Locate the cell with the specified text and output its [X, Y] center coordinate. 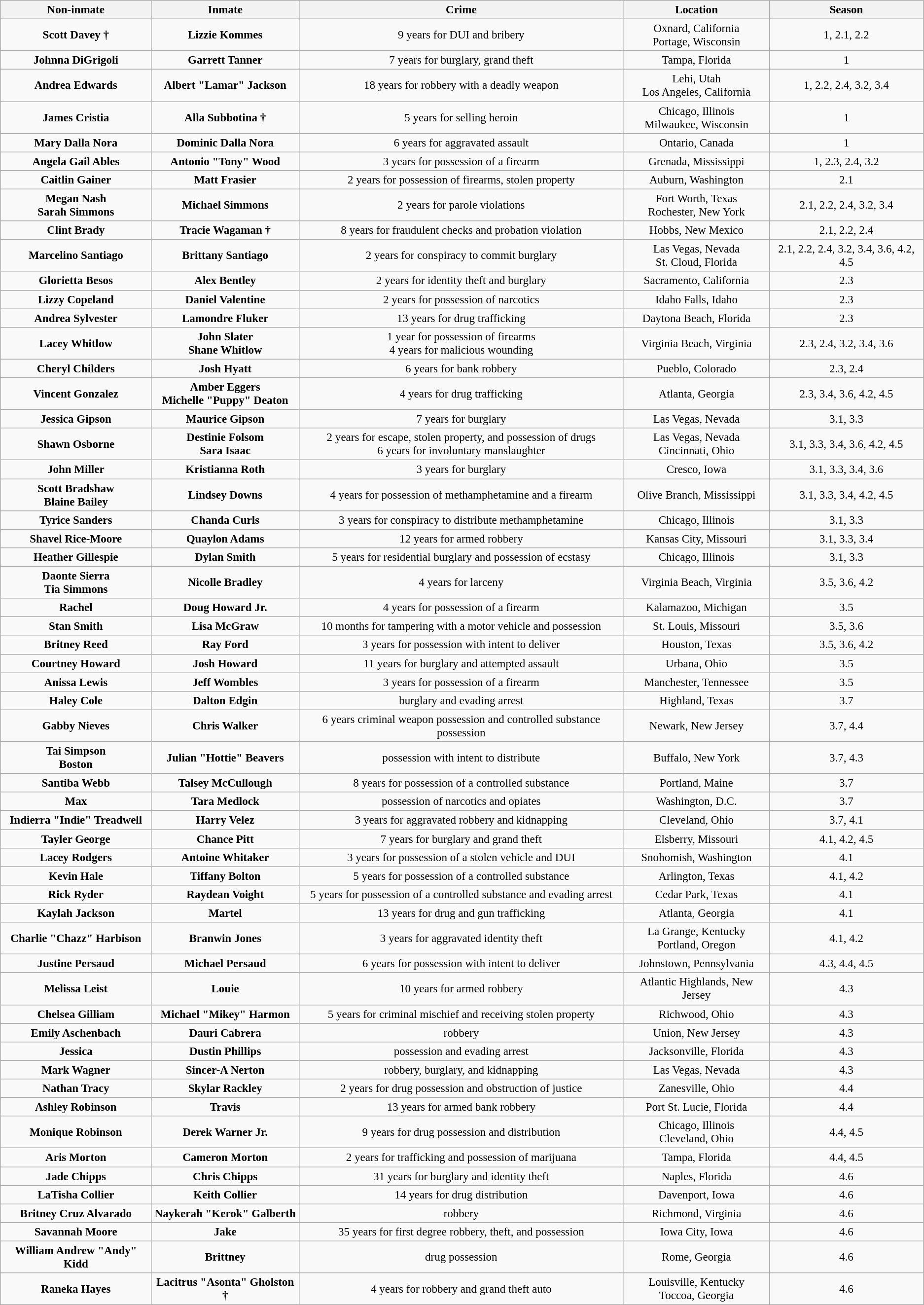
3.1, 3.3, 3.4, 3.6 [847, 470]
Snohomish, Washington [696, 858]
Las Vegas, NevadaCincinnati, Ohio [696, 444]
Savannah Moore [76, 1232]
Josh Howard [225, 663]
Michael "Mikey" Harmon [225, 1014]
Martel [225, 913]
Anissa Lewis [76, 682]
Ashley Robinson [76, 1107]
9 years for DUI and bribery [462, 36]
Harry Velez [225, 820]
Urbana, Ohio [696, 663]
Elsberry, Missouri [696, 839]
Grenada, Mississippi [696, 161]
Max [76, 801]
Oxnard, CaliforniaPortage, Wisconsin [696, 36]
Sincer-A Nerton [225, 1070]
Port St. Lucie, Florida [696, 1107]
Courtney Howard [76, 663]
Buffalo, New York [696, 758]
Kevin Hale [76, 876]
Tiffany Bolton [225, 876]
Haley Cole [76, 701]
Louisville, KentuckyToccoa, Georgia [696, 1289]
2 years for possession of narcotics [462, 299]
Michael Simmons [225, 205]
Iowa City, Iowa [696, 1232]
Louie [225, 989]
Quaylon Adams [225, 539]
Cedar Park, Texas [696, 895]
Tai SimpsonBoston [76, 758]
Chris Walker [225, 726]
6 years for possession with intent to deliver [462, 964]
Antoine Whitaker [225, 858]
35 years for first degree robbery, theft, and possession [462, 1232]
3.5, 3.6 [847, 626]
Skylar Rackley [225, 1088]
Olive Branch, Mississippi [696, 495]
Jessica [76, 1051]
Kansas City, Missouri [696, 539]
Daytona Beach, Florida [696, 318]
4.3, 4.4, 4.5 [847, 964]
7 years for burglary, grand theft [462, 60]
Glorietta Besos [76, 281]
Chance Pitt [225, 839]
Richmond, Virginia [696, 1213]
3 years for conspiracy to distribute methamphetamine [462, 520]
2.1 [847, 180]
John SlaterShane Whitlow [225, 343]
Angela Gail Ables [76, 161]
Naples, Florida [696, 1176]
1, 2.3, 2.4, 3.2 [847, 161]
LaTisha Collier [76, 1195]
Antonio "Tony" Wood [225, 161]
Tara Medlock [225, 801]
Branwin Jones [225, 938]
Jade Chipps [76, 1176]
Auburn, Washington [696, 180]
Lizzy Copeland [76, 299]
2.1, 2.2, 2.4 [847, 230]
Tayler George [76, 839]
burglary and evading arrest [462, 701]
Travis [225, 1107]
12 years for armed robbery [462, 539]
6 years criminal weapon possession and controlled substance possession [462, 726]
Kalamazoo, Michigan [696, 608]
Destinie FolsomSara Isaac [225, 444]
Pueblo, Colorado [696, 368]
Brittney [225, 1258]
Johnstown, Pennsylvania [696, 964]
Dalton Edgin [225, 701]
Manchester, Tennessee [696, 682]
Shawn Osborne [76, 444]
Atlantic Highlands, New Jersey [696, 989]
Lizzie Kommes [225, 36]
4 years for robbery and grand theft auto [462, 1289]
14 years for drug distribution [462, 1195]
Lindsey Downs [225, 495]
Arlington, Texas [696, 876]
4 years for possession of methamphetamine and a firearm [462, 495]
Josh Hyatt [225, 368]
St. Louis, Missouri [696, 626]
Union, New Jersey [696, 1033]
4 years for possession of a firearm [462, 608]
3.7, 4.4 [847, 726]
Lacey Rodgers [76, 858]
2 years for trafficking and possession of marijuana [462, 1158]
Sacramento, California [696, 281]
Clint Brady [76, 230]
Kaylah Jackson [76, 913]
4.1, 4.2, 4.5 [847, 839]
Daonte SierraTia Simmons [76, 583]
Dauri Cabrera [225, 1033]
1, 2.1, 2.2 [847, 36]
3.1, 3.3, 3.4, 3.6, 4.2, 4.5 [847, 444]
Britney Cruz Alvarado [76, 1213]
8 years for possession of a controlled substance [462, 783]
4 years for drug trafficking [462, 394]
Garrett Tanner [225, 60]
Dominic Dalla Nora [225, 143]
1 year for possession of firearms4 years for malicious wounding [462, 343]
2.3, 3.4, 3.6, 4.2, 4.5 [847, 394]
Jessica Gipson [76, 419]
3.7, 4.3 [847, 758]
10 months for tampering with a motor vehicle and possession [462, 626]
Lacitrus "Asonta" Gholston † [225, 1289]
Dustin Phillips [225, 1051]
5 years for selling heroin [462, 117]
Andrea Edwards [76, 86]
2 years for conspiracy to commit burglary [462, 255]
Monique Robinson [76, 1132]
Justine Persaud [76, 964]
Charlie "Chazz" Harbison [76, 938]
possession and evading arrest [462, 1051]
Indierra "Indie" Treadwell [76, 820]
La Grange, KentuckyPortland, Oregon [696, 938]
Johnna DiGrigoli [76, 60]
2 years for possession of firearms, stolen property [462, 180]
Inmate [225, 10]
5 years for possession of a controlled substance and evading arrest [462, 895]
Houston, Texas [696, 645]
2 years for drug possession and obstruction of justice [462, 1088]
Vincent Gonzalez [76, 394]
Portland, Maine [696, 783]
Emily Aschenbach [76, 1033]
Amber EggersMichelle "Puppy" Deaton [225, 394]
4 years for larceny [462, 583]
11 years for burglary and attempted assault [462, 663]
Naykerah "Kerok" Galberth [225, 1213]
5 years for possession of a controlled substance [462, 876]
Tyrice Sanders [76, 520]
Rick Ryder [76, 895]
Stan Smith [76, 626]
5 years for criminal mischief and receiving stolen property [462, 1014]
Doug Howard Jr. [225, 608]
Scott Davey † [76, 36]
Marcelino Santiago [76, 255]
Chris Chipps [225, 1176]
2 years for identity theft and burglary [462, 281]
Tracie Wagaman † [225, 230]
Maurice Gipson [225, 419]
Julian "Hottie" Beavers [225, 758]
Rome, Georgia [696, 1258]
Fort Worth, TexasRochester, New York [696, 205]
Gabby Nieves [76, 726]
possession of narcotics and opiates [462, 801]
10 years for armed robbery [462, 989]
Michael Persaud [225, 964]
Cleveland, Ohio [696, 820]
Season [847, 10]
Caitlin Gainer [76, 180]
Cheryl Childers [76, 368]
2.3, 2.4 [847, 368]
Mark Wagner [76, 1070]
Keith Collier [225, 1195]
Nicolle Bradley [225, 583]
13 years for drug and gun trafficking [462, 913]
3 years for aggravated identity theft [462, 938]
Chicago, IllinoisMilwaukee, Wisconsin [696, 117]
13 years for armed bank robbery [462, 1107]
2 years for parole violations [462, 205]
3 years for possession of a stolen vehicle and DUI [462, 858]
Derek Warner Jr. [225, 1132]
Lamondre Fluker [225, 318]
Davenport, Iowa [696, 1195]
Jake [225, 1232]
18 years for robbery with a deadly weapon [462, 86]
William Andrew "Andy" Kidd [76, 1258]
Lehi, UtahLos Angeles, California [696, 86]
Aris Morton [76, 1158]
Chanda Curls [225, 520]
2.1, 2.2, 2.4, 3.2, 3.4 [847, 205]
7 years for burglary and grand theft [462, 839]
Highland, Texas [696, 701]
drug possession [462, 1258]
Idaho Falls, Idaho [696, 299]
3 years for burglary [462, 470]
Rachel [76, 608]
Ontario, Canada [696, 143]
7 years for burglary [462, 419]
3 years for possession with intent to deliver [462, 645]
Ray Ford [225, 645]
1, 2.2, 2.4, 3.2, 3.4 [847, 86]
Mary Dalla Nora [76, 143]
Jacksonville, Florida [696, 1051]
Chelsea Gilliam [76, 1014]
2.1, 2.2, 2.4, 3.2, 3.4, 3.6, 4.2, 4.5 [847, 255]
8 years for fraudulent checks and probation violation [462, 230]
Kristianna Roth [225, 470]
6 years for bank robbery [462, 368]
Albert "Lamar" Jackson [225, 86]
Crime [462, 10]
Washington, D.C. [696, 801]
Las Vegas, NevadaSt. Cloud, Florida [696, 255]
Location [696, 10]
2 years for escape, stolen property, and possession of drugs6 years for involuntary manslaughter [462, 444]
3.7, 4.1 [847, 820]
13 years for drug trafficking [462, 318]
Zanesville, Ohio [696, 1088]
9 years for drug possession and distribution [462, 1132]
Dylan Smith [225, 557]
Lisa McGraw [225, 626]
Matt Frasier [225, 180]
John Miller [76, 470]
Hobbs, New Mexico [696, 230]
Britney Reed [76, 645]
Santiba Webb [76, 783]
James Cristia [76, 117]
Andrea Sylvester [76, 318]
Melissa Leist [76, 989]
robbery, burglary, and kidnapping [462, 1070]
Nathan Tracy [76, 1088]
Newark, New Jersey [696, 726]
31 years for burglary and identity theft [462, 1176]
5 years for residential burglary and possession of ecstasy [462, 557]
Megan NashSarah Simmons [76, 205]
Non-inmate [76, 10]
Raneka Hayes [76, 1289]
Chicago, IllinoisCleveland, Ohio [696, 1132]
Richwood, Ohio [696, 1014]
3.1, 3.3, 3.4 [847, 539]
Lacey Whitlow [76, 343]
Cresco, Iowa [696, 470]
2.3, 2.4, 3.2, 3.4, 3.6 [847, 343]
possession with intent to distribute [462, 758]
Raydean Voight [225, 895]
3 years for aggravated robbery and kidnapping [462, 820]
Scott BradshawBlaine Bailey [76, 495]
Brittany Santiago [225, 255]
Talsey McCullough [225, 783]
Alex Bentley [225, 281]
6 years for aggravated assault [462, 143]
Cameron Morton [225, 1158]
Alla Subbotina † [225, 117]
Heather Gillespie [76, 557]
Daniel Valentine [225, 299]
3.1, 3.3, 3.4, 4.2, 4.5 [847, 495]
Jeff Wombles [225, 682]
Shavel Rice-Moore [76, 539]
